For the text-containing cell, return its midpoint in [X, Y] coordinate format. 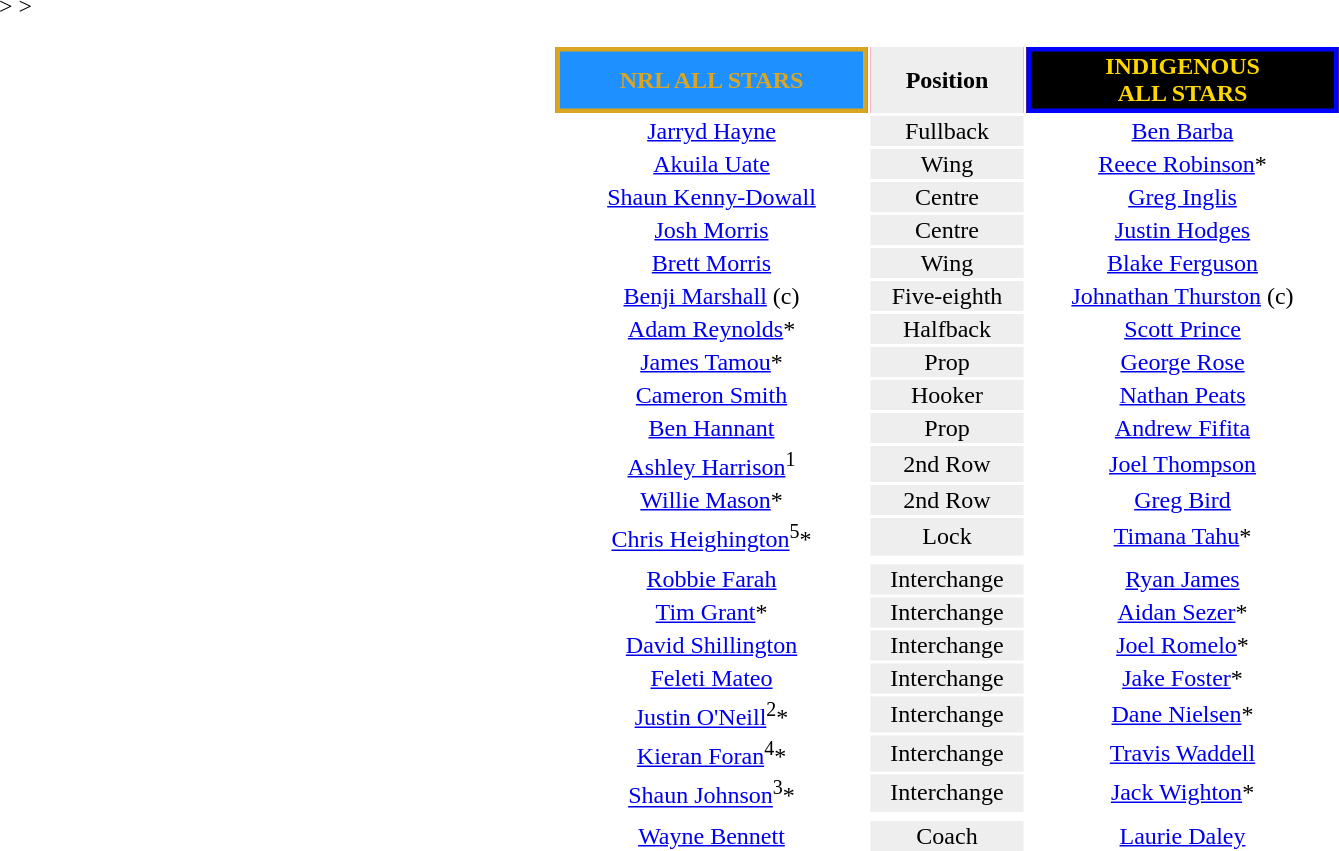
Willie Mason* [712, 500]
Jake Foster* [1182, 678]
Ben Hannant [712, 428]
Justin O'Neill2* [712, 714]
David Shillington [712, 645]
Kieran Foran4* [712, 753]
Blake Ferguson [1182, 263]
Greg Bird [1182, 500]
NRL ALL STARS [712, 80]
Cameron Smith [712, 395]
Tim Grant* [712, 612]
Coach [946, 835]
Ben Barba [1182, 131]
Laurie Daley [1182, 835]
Ryan James [1182, 579]
Johnathan Thurston (c) [1182, 296]
Scott Prince [1182, 329]
Shaun Johnson3* [712, 793]
Robbie Farah [712, 579]
Chris Heighington5* [712, 536]
Josh Morris [712, 230]
Joel Thompson [1182, 464]
Justin Hodges [1182, 230]
Benji Marshall (c) [712, 296]
Ashley Harrison1 [712, 464]
Joel Romelo* [1182, 645]
Hooker [946, 395]
Adam Reynolds* [712, 329]
Reece Robinson* [1182, 164]
Shaun Kenny-Dowall [712, 197]
Halfback [946, 329]
Brett Morris [712, 263]
Nathan Peats [1182, 395]
Five-eighth [946, 296]
Fullback [946, 131]
Travis Waddell [1182, 753]
Wayne Bennett [712, 835]
James Tamou* [712, 362]
Andrew Fifita [1182, 428]
Timana Tahu* [1182, 536]
George Rose [1182, 362]
INDIGENOUS ALL STARS [1182, 80]
Jarryd Hayne [712, 131]
Aidan Sezer* [1182, 612]
Akuila Uate [712, 164]
Feleti Mateo [712, 678]
Greg Inglis [1182, 197]
Jack Wighton* [1182, 793]
Dane Nielsen* [1182, 714]
Position [946, 80]
Lock [946, 536]
